Output the [x, y] coordinate of the center of the cell containing the given text.  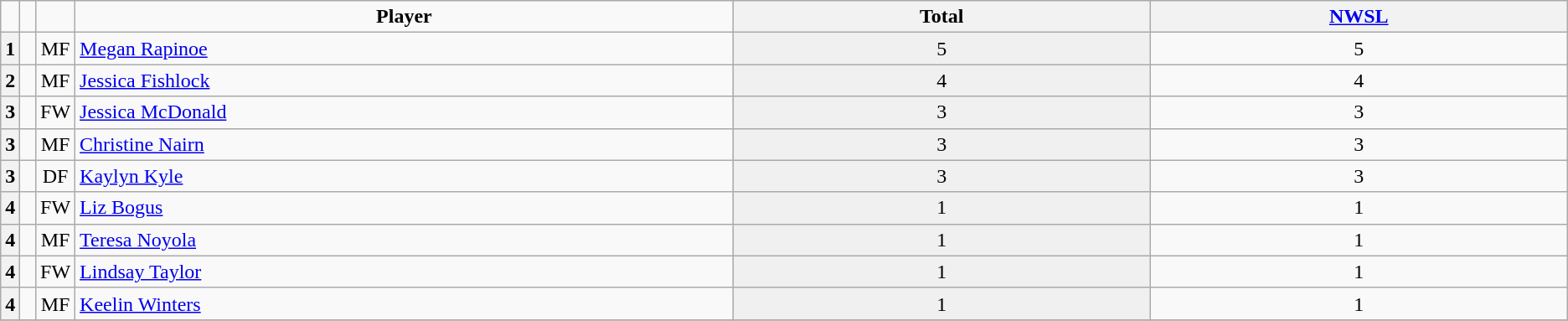
Total [941, 17]
Player [405, 17]
2 [10, 80]
Jessica McDonald [405, 112]
Lindsay Taylor [405, 272]
DF [55, 176]
Jessica Fishlock [405, 80]
Teresa Noyola [405, 240]
Liz Bogus [405, 208]
Keelin Winters [405, 303]
NWSL [1359, 17]
Megan Rapinoe [405, 49]
Christine Nairn [405, 144]
Kaylyn Kyle [405, 176]
